Search for the cell housing the specified text and yield its [X, Y] center coordinate. 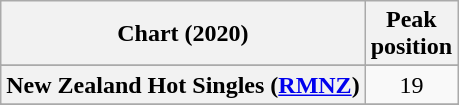
Peakposition [411, 34]
Chart (2020) [183, 34]
19 [411, 85]
New Zealand Hot Singles (RMNZ) [183, 85]
